Locate the cell with the specified text and output its [x, y] center coordinate. 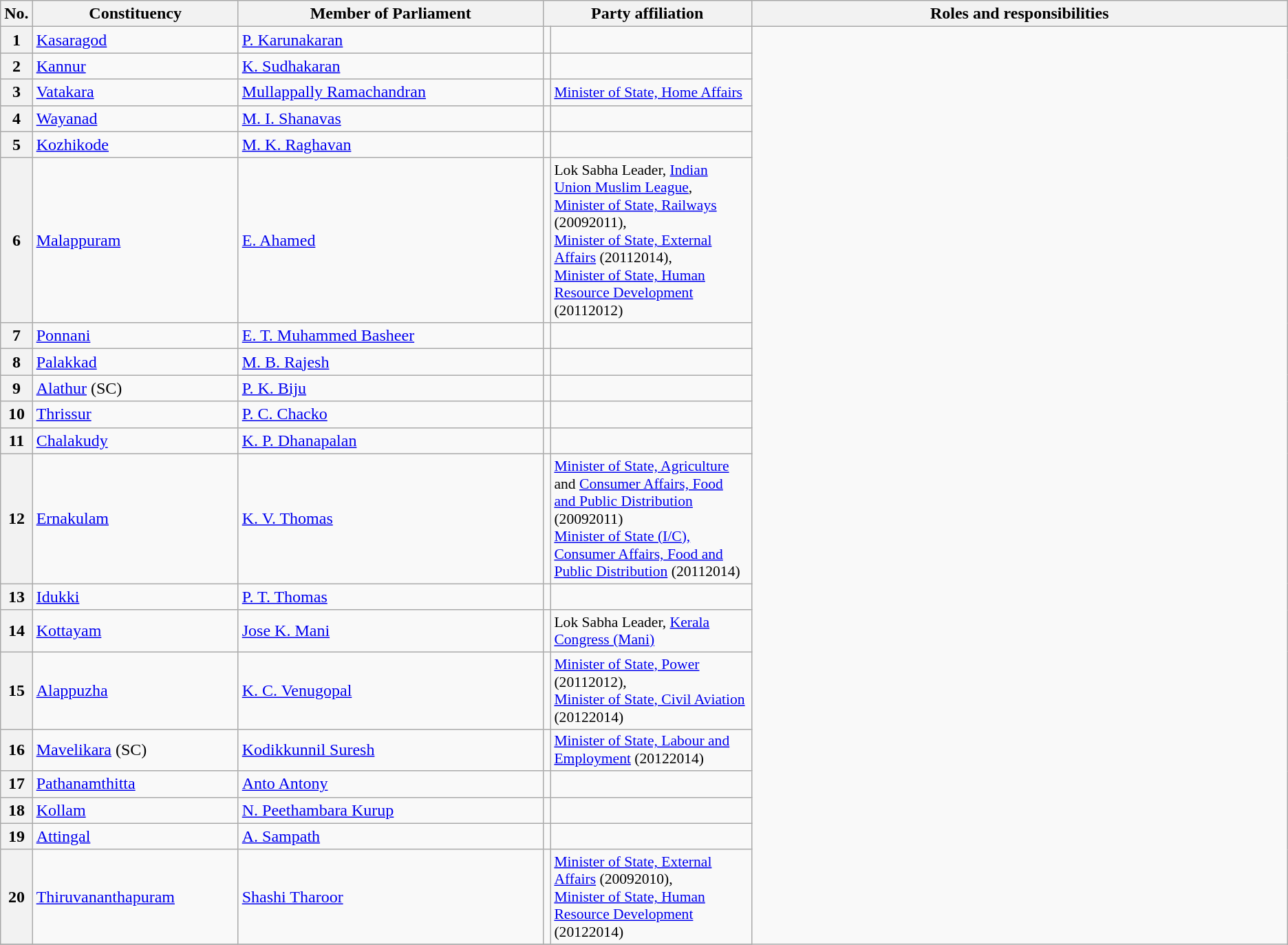
Shashi Tharoor [391, 897]
Kozhikode [135, 145]
Member of Parliament [391, 14]
M. B. Rajesh [391, 362]
16 [17, 750]
4 [17, 118]
Mavelikara (SC) [135, 750]
10 [17, 414]
Kottayam [135, 630]
Party affiliation [647, 14]
Idukki [135, 597]
Jose K. Mani [391, 630]
17 [17, 784]
20 [17, 897]
Vatakara [135, 92]
Constituency [135, 14]
N. Peethambara Kurup [391, 810]
6 [17, 240]
M. I. Shanavas [391, 118]
Ponnani [135, 336]
K. C. Venugopal [391, 690]
Wayanad [135, 118]
Anto Antony [391, 784]
E. Ahamed [391, 240]
8 [17, 362]
A. Sampath [391, 836]
P. T. Thomas [391, 597]
Minister of State, Power (20112012),Minister of State, Civil Aviation (20122014) [651, 690]
E. T. Muhammed Basheer [391, 336]
P. K. Biju [391, 388]
7 [17, 336]
Thrissur [135, 414]
2 [17, 66]
Mullappally Ramachandran [391, 92]
K. Sudhakaran [391, 66]
P. C. Chacko [391, 414]
Lok Sabha Leader, Kerala Congress (Mani) [651, 630]
Minister of State, Home Affairs [651, 92]
Minister of State, External Affairs (20092010),Minister of State, Human Resource Development (20122014) [651, 897]
Palakkad [135, 362]
Minister of State, Labour and Employment (20122014) [651, 750]
Roles and responsibilities [1020, 14]
5 [17, 145]
Alathur (SC) [135, 388]
18 [17, 810]
13 [17, 597]
M. K. Raghavan [391, 145]
9 [17, 388]
Chalakudy [135, 440]
3 [17, 92]
Kodikkunnil Suresh [391, 750]
Kollam [135, 810]
12 [17, 519]
11 [17, 440]
1 [17, 40]
No. [17, 14]
14 [17, 630]
Pathanamthitta [135, 784]
Malappuram [135, 240]
Kannur [135, 66]
K. V. Thomas [391, 519]
15 [17, 690]
Thiruvananthapuram [135, 897]
K. P. Dhanapalan [391, 440]
Kasaragod [135, 40]
Attingal [135, 836]
Ernakulam [135, 519]
Alappuzha [135, 690]
P. Karunakaran [391, 40]
19 [17, 836]
